Identify which cell holds the provided text, then report its (x, y) central coordinate. 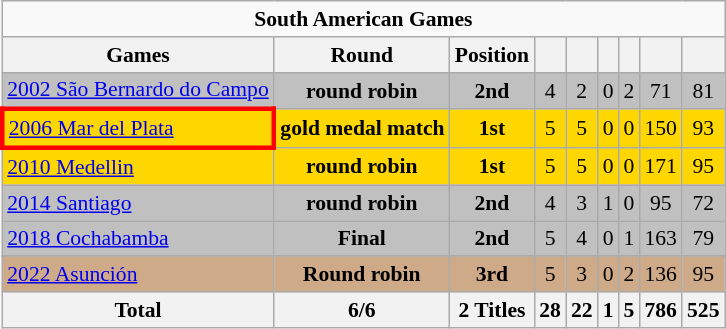
79 (704, 239)
150 (660, 130)
2022 Asunción (138, 275)
786 (660, 310)
gold medal match (362, 130)
28 (550, 310)
71 (660, 90)
Round robin (362, 275)
171 (660, 166)
Position (492, 55)
2018 Cochabamba (138, 239)
2006 Mar del Plata (138, 130)
Total (138, 310)
2014 Santiago (138, 203)
South American Games (363, 19)
2 Titles (492, 310)
3rd (492, 275)
525 (704, 310)
2002 São Bernardo do Campo (138, 90)
163 (660, 239)
136 (660, 275)
Games (138, 55)
Final (362, 239)
93 (704, 130)
Round (362, 55)
2010 Medellin (138, 166)
81 (704, 90)
22 (582, 310)
72 (704, 203)
6/6 (362, 310)
